Detect which cell encompasses the target text, then output its (x, y) center coordinate. 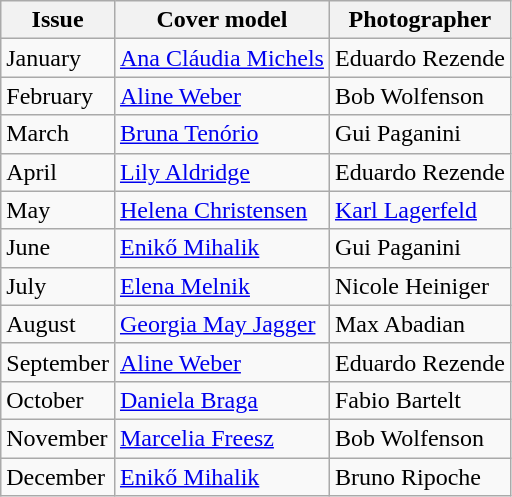
July (58, 286)
Issue (58, 20)
Daniela Braga (222, 400)
Ana Cláudia Michels (222, 58)
April (58, 172)
March (58, 134)
Cover model (222, 20)
Helena Christensen (222, 210)
Fabio Bartelt (420, 400)
October (58, 400)
December (58, 477)
February (58, 96)
Bruna Tenório (222, 134)
Photographer (420, 20)
May (58, 210)
September (58, 362)
November (58, 438)
January (58, 58)
Bruno Ripoche (420, 477)
Max Abadian (420, 324)
Karl Lagerfeld (420, 210)
Elena Melnik (222, 286)
Marcelia Freesz (222, 438)
Lily Aldridge (222, 172)
August (58, 324)
Georgia May Jagger (222, 324)
Nicole Heiniger (420, 286)
June (58, 248)
